Return the (X, Y) coordinate for the center point of the cell that contains the specified text.  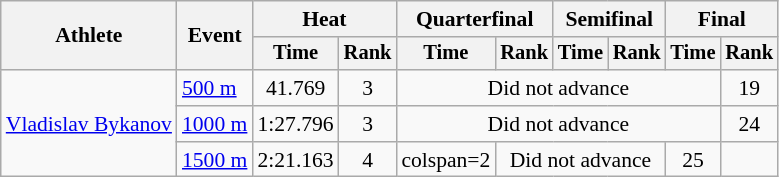
Vladislav Bykanov (89, 124)
Semifinal (609, 19)
Quarterfinal (474, 19)
Event (214, 36)
Athlete (89, 36)
1:27.796 (295, 124)
Heat (324, 19)
19 (749, 88)
1000 m (214, 124)
500 m (214, 88)
24 (749, 124)
Final (721, 19)
41.769 (295, 88)
